From the cell containing the given text, extract its center point as (x, y) coordinate. 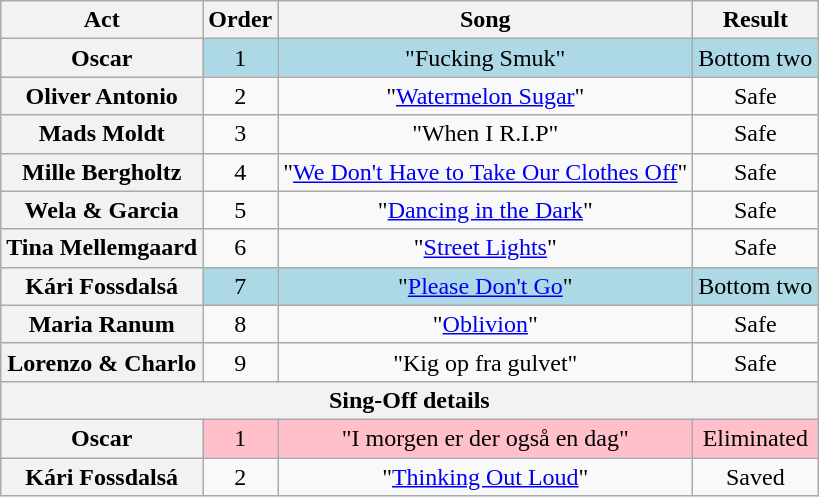
"Kig op fra gulvet" (486, 362)
9 (240, 362)
"Dancing in the Dark" (486, 210)
"Thinking Out Loud" (486, 477)
Tina Mellemgaard (102, 248)
Result (756, 20)
Oliver Antonio (102, 96)
"We Don't Have to Take Our Clothes Off" (486, 172)
"Street Lights" (486, 248)
Order (240, 20)
"I morgen er der også en dag" (486, 438)
Saved (756, 477)
"Please Don't Go" (486, 286)
6 (240, 248)
3 (240, 134)
Act (102, 20)
"When I R.I.P" (486, 134)
Mille Bergholtz (102, 172)
Song (486, 20)
Sing-Off details (410, 400)
4 (240, 172)
5 (240, 210)
8 (240, 324)
Eliminated (756, 438)
Mads Moldt (102, 134)
Maria Ranum (102, 324)
"Fucking Smuk" (486, 58)
"Watermelon Sugar" (486, 96)
Wela & Garcia (102, 210)
Lorenzo & Charlo (102, 362)
7 (240, 286)
"Oblivion" (486, 324)
